Locate the cell with the specified text and output its [x, y] center coordinate. 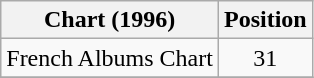
Position [265, 20]
French Albums Chart [110, 58]
Chart (1996) [110, 20]
31 [265, 58]
